Detect which cell encompasses the target text, then output its [X, Y] center coordinate. 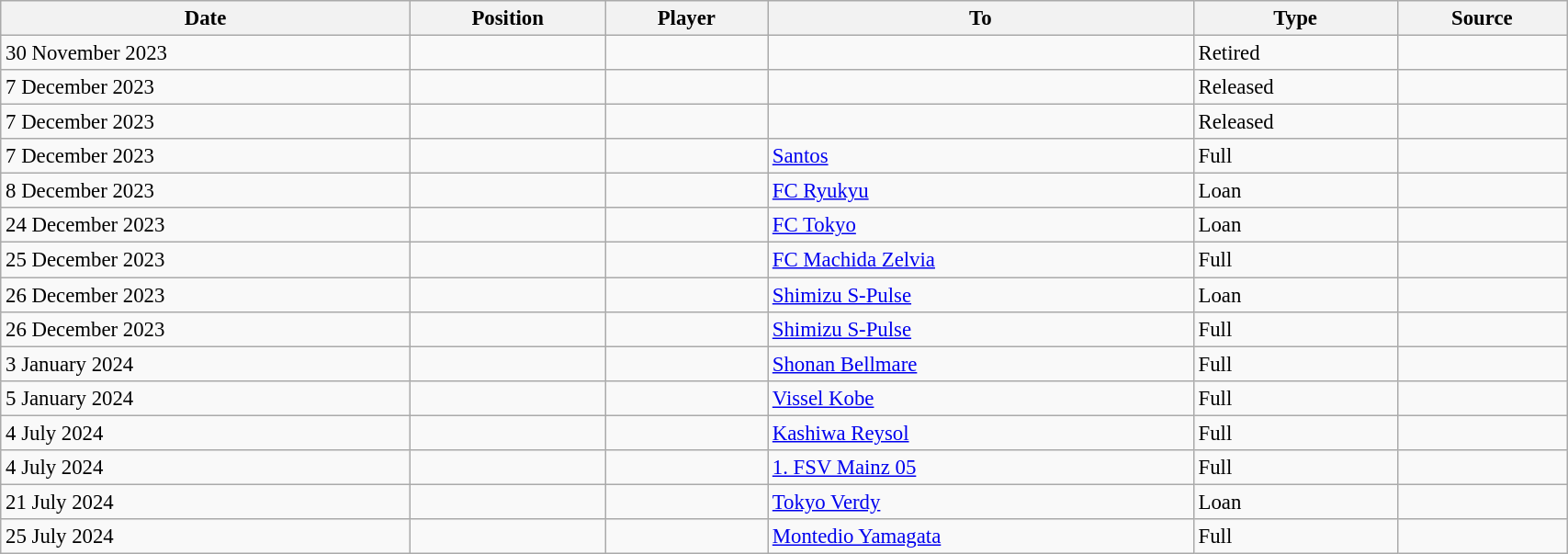
Vissel Kobe [981, 398]
Tokyo Verdy [981, 502]
25 July 2024 [206, 537]
To [981, 18]
3 January 2024 [206, 364]
25 December 2023 [206, 260]
1. FSV Mainz 05 [981, 468]
FC Ryukyu [981, 191]
Position [507, 18]
Type [1295, 18]
Date [206, 18]
Retired [1295, 53]
Player [686, 18]
FC Machida Zelvia [981, 260]
Kashiwa Reysol [981, 433]
24 December 2023 [206, 225]
5 January 2024 [206, 398]
Shonan Bellmare [981, 364]
30 November 2023 [206, 53]
8 December 2023 [206, 191]
21 July 2024 [206, 502]
Source [1483, 18]
Santos [981, 156]
Montedio Yamagata [981, 537]
FC Tokyo [981, 225]
